Determine the [x, y] coordinate at the center of the cell enclosing the given text.  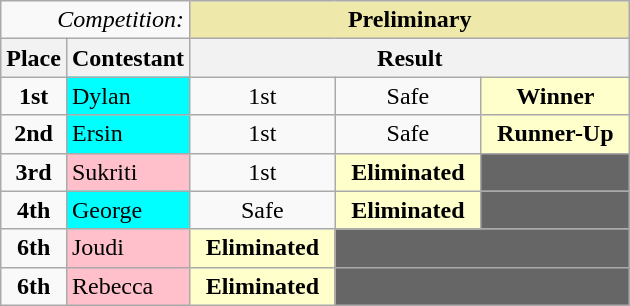
Competition: [96, 20]
Contestant [128, 58]
Dylan [128, 96]
Ersin [128, 134]
George [128, 210]
4th [34, 210]
Preliminary [410, 20]
Rebecca [128, 286]
Joudi [128, 248]
Runner-Up [556, 134]
Sukriti [128, 172]
Result [410, 58]
3rd [34, 172]
Winner [556, 96]
2nd [34, 134]
Place [34, 58]
